Capture the cell that displays the provided text and extract its (x, y) central coordinate. 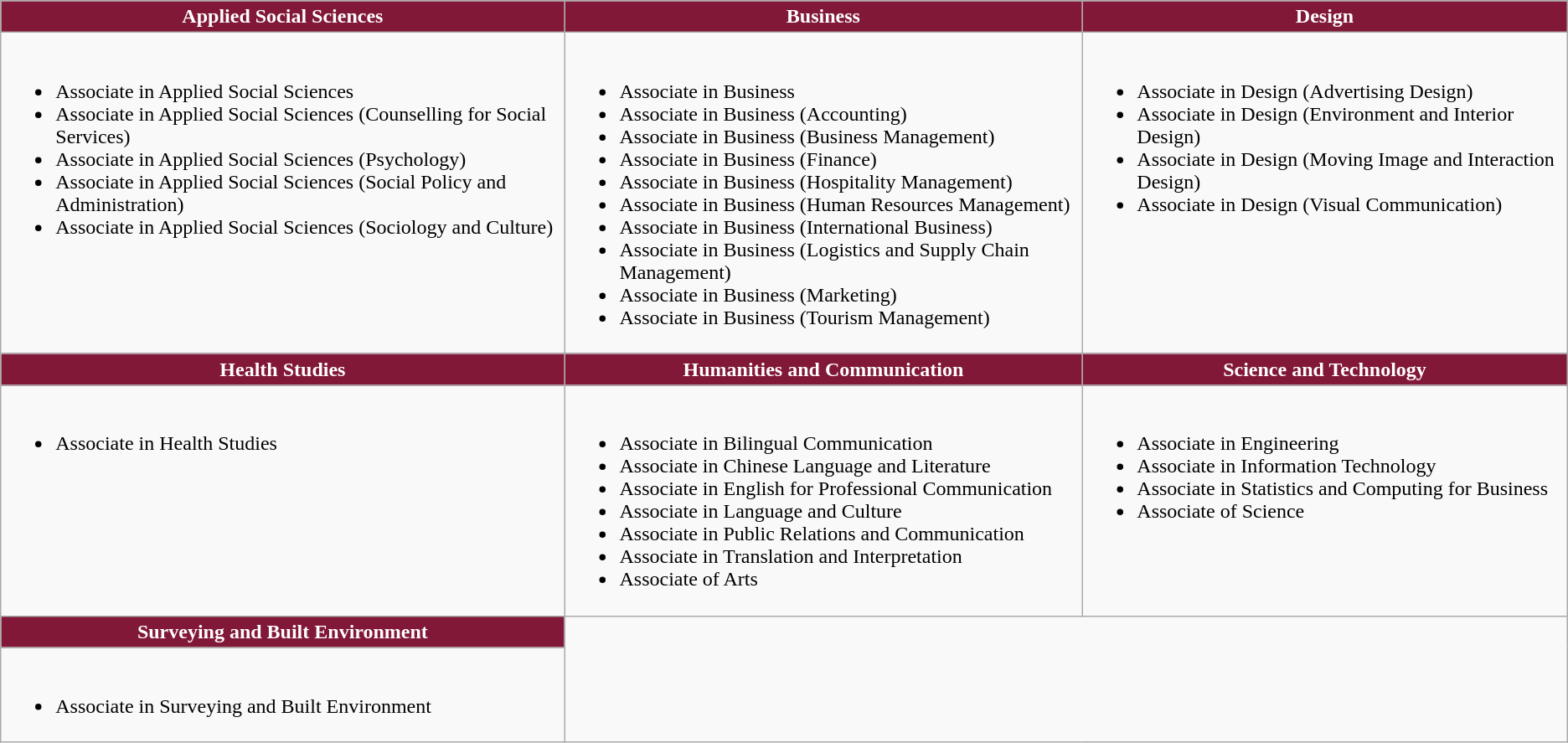
Design (1325, 17)
Applied Social Sciences (283, 17)
Associate in EngineeringAssociate in Information TechnologyAssociate in Statistics and Computing for BusinessAssociate of Science (1325, 501)
Associate in Surveying and Built Environment (283, 695)
Health Studies (283, 369)
Surveying and Built Environment (283, 632)
Humanities and Communication (823, 369)
Business (823, 17)
Associate in Health Studies (283, 501)
Science and Technology (1325, 369)
